Return the [X, Y] coordinate for the center point of the cell that contains the specified text.  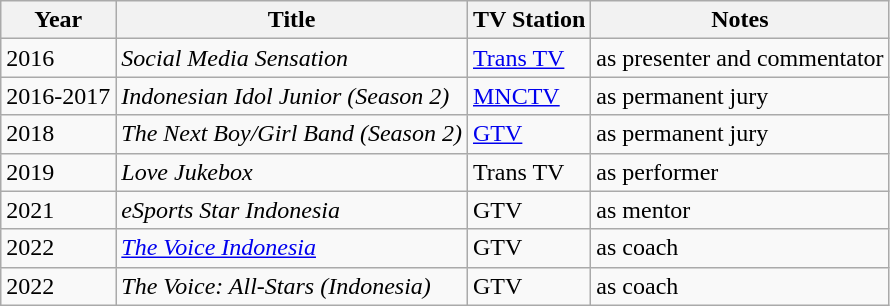
2018 [58, 134]
as mentor [740, 210]
TV Station [528, 20]
MNCTV [528, 96]
2019 [58, 172]
Love Jukebox [292, 172]
2016-2017 [58, 96]
2021 [58, 210]
as presenter and commentator [740, 58]
The Voice: All-Stars (Indonesia) [292, 286]
eSports Star Indonesia [292, 210]
Social Media Sensation [292, 58]
The Voice Indonesia [292, 248]
Notes [740, 20]
Title [292, 20]
2016 [58, 58]
The Next Boy/Girl Band (Season 2) [292, 134]
as performer [740, 172]
Year [58, 20]
Indonesian Idol Junior (Season 2) [292, 96]
